For the text-containing cell, return its midpoint in (X, Y) coordinate format. 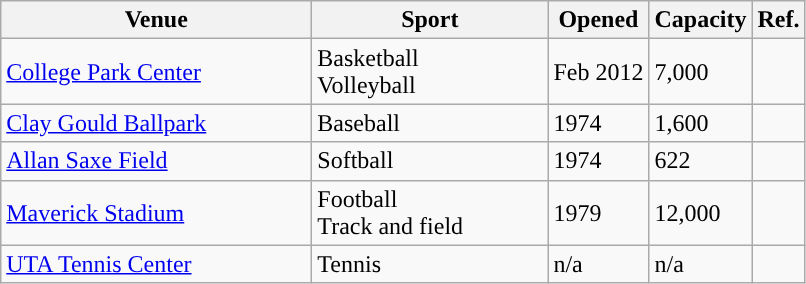
12,000 (700, 212)
Tennis (430, 264)
Sport (430, 20)
Baseball (430, 123)
Clay Gould Ballpark (156, 123)
Ref. (778, 20)
622 (700, 161)
Basketball Volleyball (430, 72)
1979 (598, 212)
Venue (156, 20)
College Park Center (156, 72)
Capacity (700, 20)
Feb 2012 (598, 72)
Football Track and field (430, 212)
UTA Tennis Center (156, 264)
7,000 (700, 72)
1,600 (700, 123)
Softball (430, 161)
Opened (598, 20)
Maverick Stadium (156, 212)
Allan Saxe Field (156, 161)
